Locate the cell with the specified text and output its [X, Y] center coordinate. 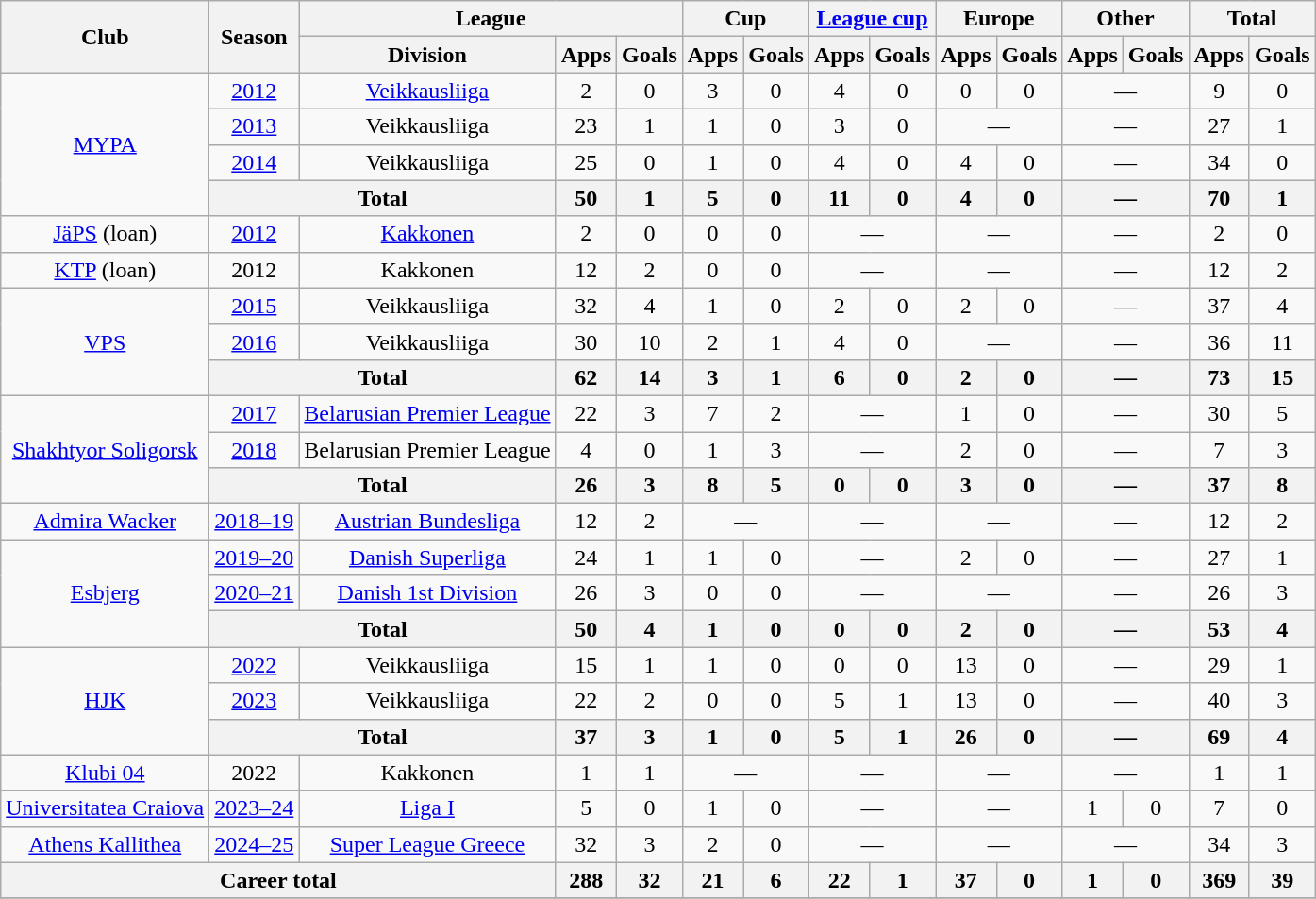
39 [1282, 880]
Career total [278, 880]
2020–21 [255, 593]
Klubi 04 [106, 773]
Liga I [427, 808]
VPS [106, 341]
2023–24 [255, 808]
Other [1125, 19]
Cup [745, 19]
73 [1219, 377]
Austrian Bundesliga [427, 522]
24 [586, 558]
69 [1219, 737]
2016 [255, 341]
25 [586, 162]
53 [1219, 629]
2014 [255, 162]
KTP (loan) [106, 270]
HJK [106, 701]
Danish Superliga [427, 558]
2018 [255, 450]
2015 [255, 306]
21 [712, 880]
Athens Kallithea [106, 844]
2023 [255, 701]
9 [1219, 91]
14 [650, 377]
23 [586, 126]
Club [106, 37]
62 [586, 377]
Super League Greece [427, 844]
Admira Wacker [106, 522]
Danish 1st Division [427, 593]
JäPS (loan) [106, 234]
Universitatea Craiova [106, 808]
2013 [255, 126]
10 [650, 341]
League [491, 19]
Season [255, 37]
2024–25 [255, 844]
288 [586, 880]
MYPA [106, 144]
29 [1219, 665]
40 [1219, 701]
2018–19 [255, 522]
League cup [872, 19]
Shakhtyor Soligorsk [106, 449]
Europe [999, 19]
Esbjerg [106, 593]
36 [1219, 341]
369 [1219, 880]
70 [1219, 198]
2017 [255, 413]
2019–20 [255, 558]
Division [427, 55]
